For the text-containing cell, return its midpoint in (x, y) coordinate format. 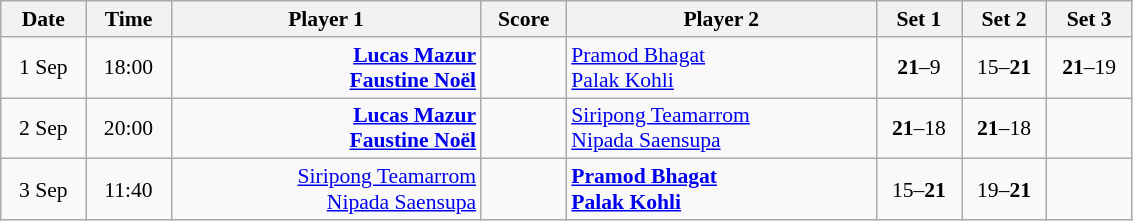
Date (44, 19)
3 Sep (44, 190)
Time (128, 19)
21–9 (918, 68)
11:40 (128, 190)
19–21 (1004, 190)
Set 1 (918, 19)
18:00 (128, 68)
1 Sep (44, 68)
Player 2 (721, 19)
21–19 (1090, 68)
Score (524, 19)
Set 2 (1004, 19)
20:00 (128, 128)
Player 1 (326, 19)
2 Sep (44, 128)
Set 3 (1090, 19)
